Extract the [x, y] coordinate from the center of the cell holding the provided text.  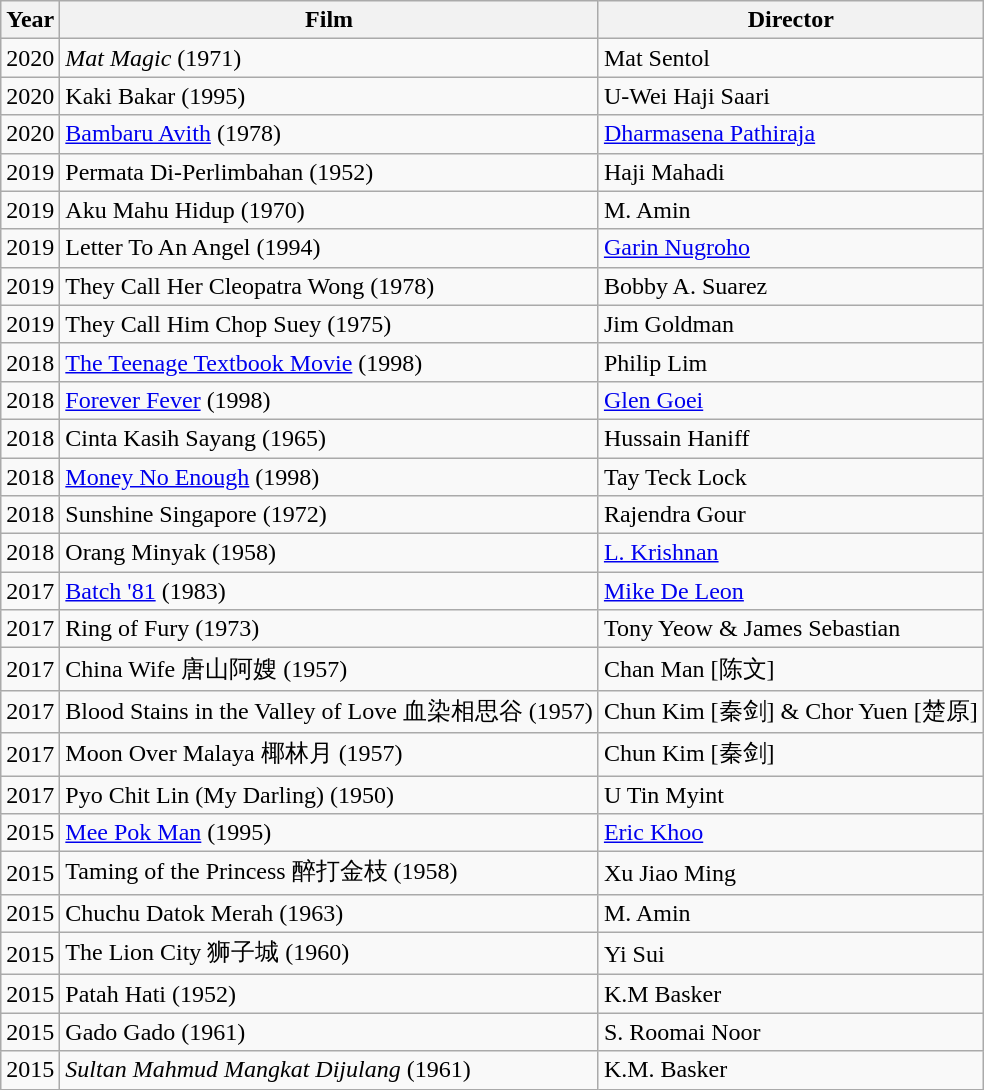
Rajendra Gour [790, 515]
Mat Magic (1971) [330, 58]
The Lion City 狮子城 (1960) [330, 954]
Hussain Haniff [790, 438]
Batch '81 (1983) [330, 591]
Glen Goei [790, 400]
Year [30, 20]
Bambaru Avith (1978) [330, 134]
Orang Minyak (1958) [330, 553]
Philip Lim [790, 362]
Blood Stains in the Valley of Love 血染相思谷 (1957) [330, 712]
Tay Teck Lock [790, 477]
Film [330, 20]
Forever Fever (1998) [330, 400]
Sultan Mahmud Mangkat Dijulang (1961) [330, 1070]
Letter To An Angel (1994) [330, 248]
Director [790, 20]
Tony Yeow & James Sebastian [790, 629]
L. Krishnan [790, 553]
Jim Goldman [790, 324]
S. Roomai Noor [790, 1032]
Chun Kim [秦剑] [790, 754]
They Call Her Cleopatra Wong (1978) [330, 286]
Aku Mahu Hidup (1970) [330, 210]
Mike De Leon [790, 591]
K.M Basker [790, 994]
Taming of the Princess 醉打金枝 (1958) [330, 874]
Haji Mahadi [790, 172]
Dharmasena Pathiraja [790, 134]
Eric Khoo [790, 833]
Patah Hati (1952) [330, 994]
Mat Sentol [790, 58]
K.M. Basker [790, 1070]
U Tin Myint [790, 795]
Gado Gado (1961) [330, 1032]
Chan Man [陈文] [790, 670]
Pyo Chit Lin (My Darling) (1950) [330, 795]
Mee Pok Man (1995) [330, 833]
The Teenage Textbook Movie (1998) [330, 362]
Permata Di-Perlimbahan (1952) [330, 172]
Ring of Fury (1973) [330, 629]
Garin Nugroho [790, 248]
Bobby A. Suarez [790, 286]
Yi Sui [790, 954]
Kaki Bakar (1995) [330, 96]
China Wife 唐山阿嫂 (1957) [330, 670]
Money No Enough (1998) [330, 477]
Chuchu Datok Merah (1963) [330, 913]
Moon Over Malaya 椰林月 (1957) [330, 754]
U-Wei Haji Saari [790, 96]
Cinta Kasih Sayang (1965) [330, 438]
Sunshine Singapore (1972) [330, 515]
They Call Him Chop Suey (1975) [330, 324]
Chun Kim [秦剑] & Chor Yuen [楚原] [790, 712]
Xu Jiao Ming [790, 874]
